Detect which cell encompasses the target text, then output its [X, Y] center coordinate. 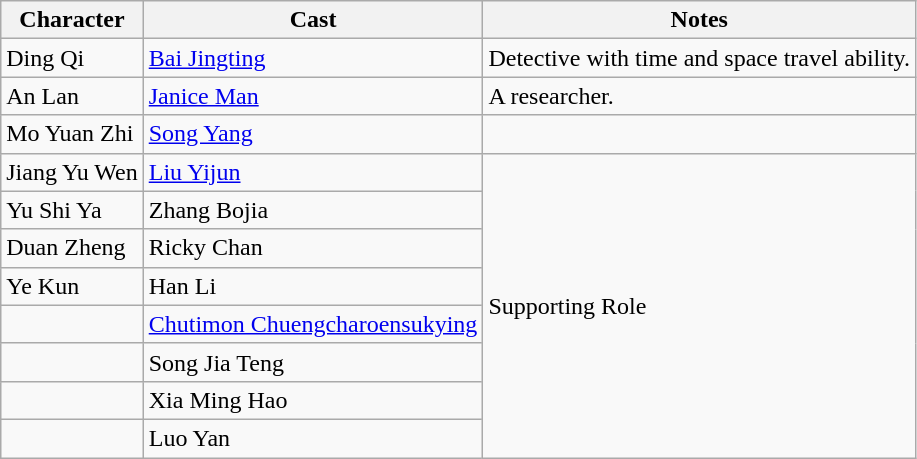
An Lan [72, 96]
Detective with time and space travel ability. [700, 58]
Ding Qi [72, 58]
Yu Shi Ya [72, 210]
Janice Man [313, 96]
Liu Yijun [313, 172]
A researcher. [700, 96]
Notes [700, 20]
Jiang Yu Wen [72, 172]
Duan Zheng [72, 248]
Xia Ming Hao [313, 400]
Bai Jingting [313, 58]
Ricky Chan [313, 248]
Ye Kun [72, 286]
Supporting Role [700, 305]
Song Yang [313, 134]
Cast [313, 20]
Han Li [313, 286]
Luo Yan [313, 438]
Song Jia Teng [313, 362]
Mo Yuan Zhi [72, 134]
Zhang Bojia [313, 210]
Chutimon Chuengcharoensukying [313, 324]
Character [72, 20]
